Output the (x, y) coordinate of the center of the cell containing the given text.  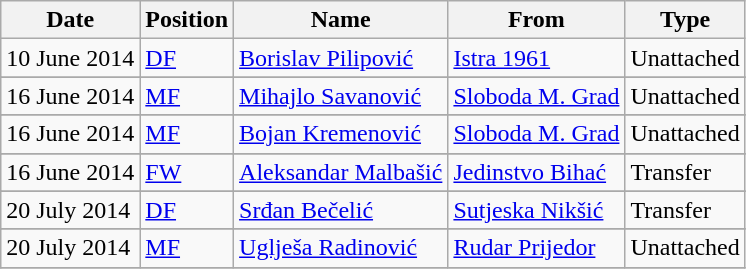
Rudar Prijedor (536, 248)
Borislav Pilipović (341, 58)
Aleksandar Malbašić (341, 172)
Date (70, 20)
Sutjeska Nikšić (536, 210)
Name (341, 20)
Type (685, 20)
Position (187, 20)
Jedinstvo Bihać (536, 172)
Mihajlo Savanović (341, 96)
FW (187, 172)
Srđan Bečelić (341, 210)
10 June 2014 (70, 58)
Uglješa Radinović (341, 248)
From (536, 20)
Bojan Kremenović (341, 134)
Istra 1961 (536, 58)
